Provide the [X, Y] coordinate of the cell's center where the given text is located.  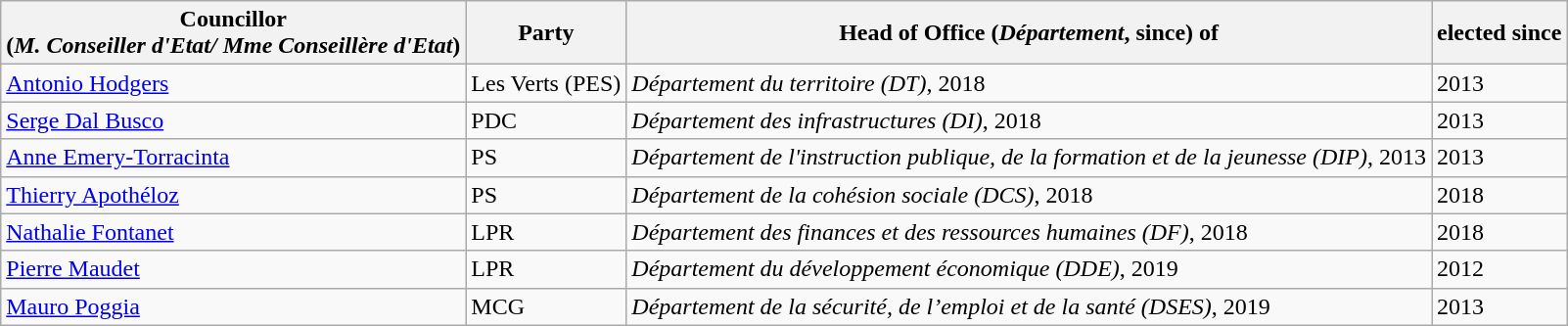
MCG [546, 306]
Département de la sécurité, de l’emploi et de la santé (DSES), 2019 [1030, 306]
Les Verts (PES) [546, 83]
Département du territoire (DT), 2018 [1030, 83]
PDC [546, 120]
2012 [1499, 269]
elected since [1499, 33]
Anne Emery-Torracinta [233, 158]
Head of Office (Département, since) of [1030, 33]
Party [546, 33]
Département des infrastructures (DI), 2018 [1030, 120]
Serge Dal Busco [233, 120]
Mauro Poggia [233, 306]
Antonio Hodgers [233, 83]
Thierry Apothéloz [233, 195]
Département de la cohésion sociale (DCS), 2018 [1030, 195]
Pierre Maudet [233, 269]
Département de l'instruction publique, de la formation et de la jeunesse (DIP), 2013 [1030, 158]
Département des finances et des ressources humaines (DF), 2018 [1030, 232]
Nathalie Fontanet [233, 232]
Département du développement économique (DDE), 2019 [1030, 269]
Councillor(M. Conseiller d'Etat/ Mme Conseillère d'Etat) [233, 33]
